Determine the [X, Y] coordinate at the center of the cell enclosing the given text.  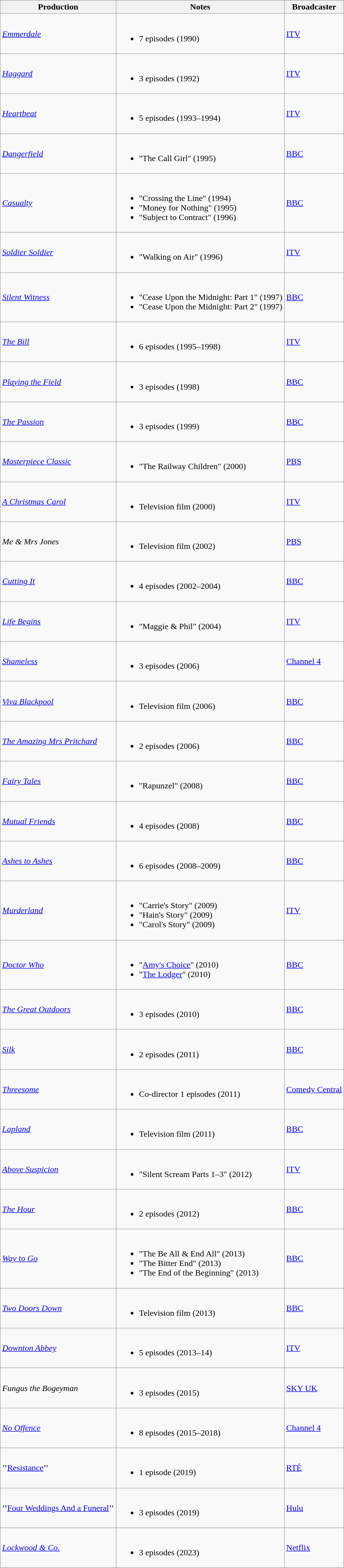
Two Doors Down [58, 1308]
Way to Go [58, 1259]
"The Railway Children" (2000) [200, 461]
5 episodes (1993–1994) [200, 114]
"Silent Scream Parts 1–3" (2012) [200, 1169]
Television film (2006) [200, 702]
Dangerfield [58, 153]
Doctor Who [58, 965]
Downton Abbey [58, 1348]
Television film (2000) [200, 502]
Haggard [58, 73]
Heartbeat [58, 114]
Masterpiece Classic [58, 461]
The Great Outdoors [58, 1010]
Murderland [58, 911]
7 episodes (1990) [200, 34]
Cutting It [58, 581]
Lockwood & Co. [58, 1548]
"Crossing the Line" (1994)"Money for Nothing" (1995)"Subject to Contract" (1996) [200, 203]
Production [58, 7]
The Bill [58, 342]
"The Call Girl" (1995) [200, 153]
The Passion [58, 422]
’’Resistance’’ [58, 1468]
A Christmas Carol [58, 502]
"Walking on Air" (1996) [200, 252]
3 episodes (2015) [200, 1388]
Playing the Field [58, 381]
3 episodes (2010) [200, 1010]
"Amy's Choice" (2010)"The Lodger" (2010) [200, 965]
3 episodes (2019) [200, 1508]
Lapland [58, 1129]
No Offence [58, 1428]
Comedy Central [314, 1089]
Casualty [58, 203]
Above Suspicion [58, 1169]
Notes [200, 7]
Life Begins [58, 622]
Television film (2002) [200, 542]
RTÉ [314, 1468]
SKY UK [314, 1388]
Viva Blackpool [58, 702]
3 episodes (1998) [200, 381]
"Cease Upon the Midnight: Part 1" (1997)"Cease Upon the Midnight: Part 2" (1997) [200, 297]
Threesome [58, 1089]
"Maggie & Phil" (2004) [200, 622]
The Hour [58, 1209]
Emmerdale [58, 34]
Mutual Friends [58, 821]
Netflix [314, 1548]
4 episodes (2002–2004) [200, 581]
’’Four Weddings And a Funeral’’ [58, 1508]
Shameless [58, 661]
Silent Witness [58, 297]
"Rapunzel" (2008) [200, 781]
2 episodes (2012) [200, 1209]
Television film (2011) [200, 1129]
Fairy Tales [58, 781]
Broadcaster [314, 7]
Silk [58, 1049]
1 episode (2019) [200, 1468]
6 episodes (1995–1998) [200, 342]
Fungus the Bogeyman [58, 1388]
3 episodes (2006) [200, 661]
Television film (2013) [200, 1308]
Co-director 1 episodes (2011) [200, 1089]
3 episodes (2023) [200, 1548]
6 episodes (2008–2009) [200, 861]
5 episodes (2013–14) [200, 1348]
"Carrie's Story" (2009)"Hain's Story" (2009)"Carol's Story" (2009) [200, 911]
8 episodes (2015–2018) [200, 1428]
4 episodes (2008) [200, 821]
Soldier Soldier [58, 252]
Me & Mrs Jones [58, 542]
"The Be All & End All" (2013)"The Bitter End" (2013)"The End of the Beginning" (2013) [200, 1259]
2 episodes (2011) [200, 1049]
Ashes to Ashes [58, 861]
3 episodes (1999) [200, 422]
Hulu [314, 1508]
The Amazing Mrs Pritchard [58, 741]
2 episodes (2006) [200, 741]
3 episodes (1992) [200, 73]
